Search for the cell housing the specified text and yield its (X, Y) center coordinate. 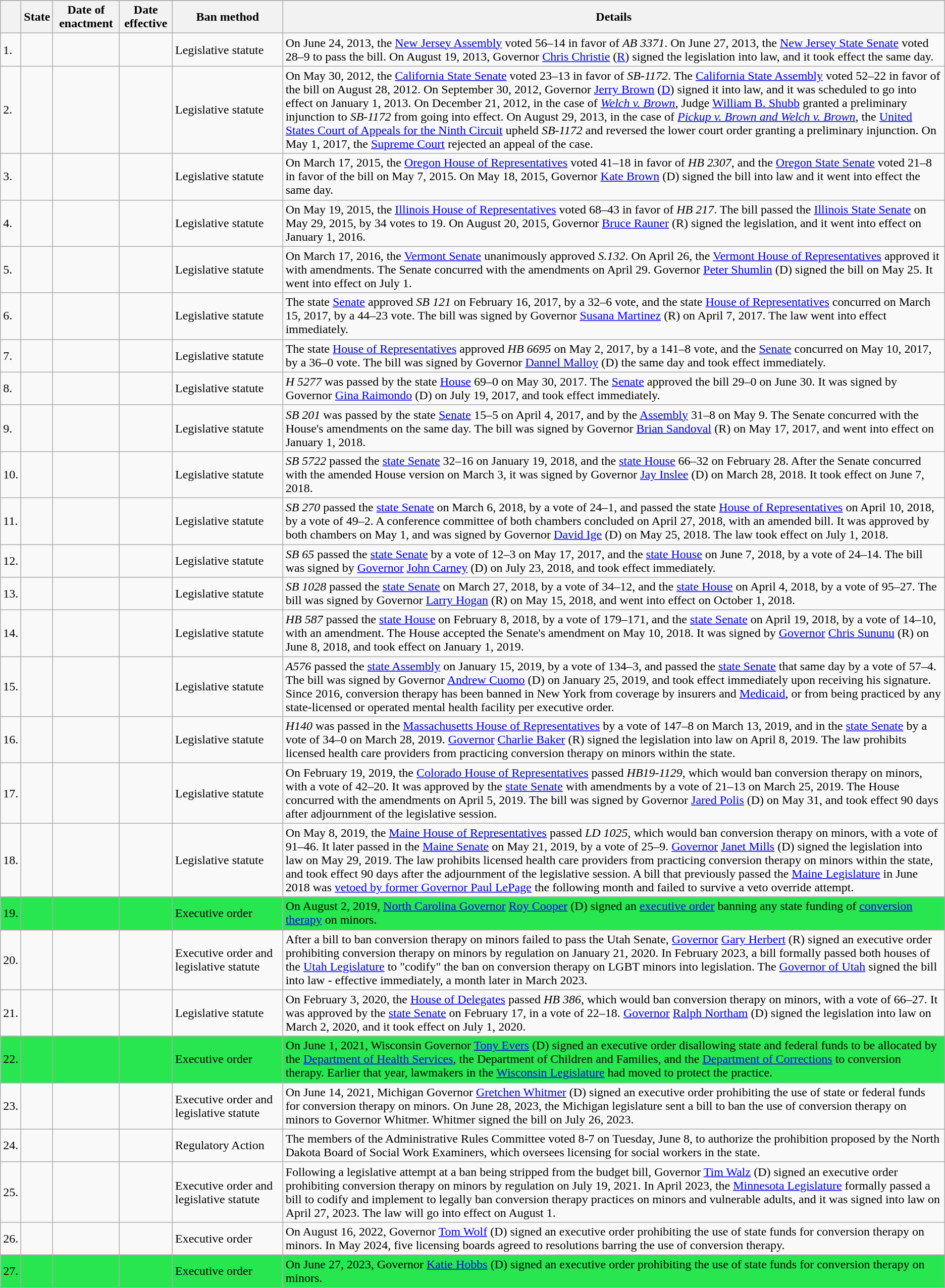
4. (11, 223)
17. (11, 793)
Ban method (228, 17)
26. (11, 1239)
19. (11, 914)
14. (11, 633)
13. (11, 594)
On August 2, 2019, North Carolina Governor Roy Cooper (D) signed an executive order banning any state funding of conversion therapy on minors. (614, 914)
21. (11, 1013)
8. (11, 389)
Date of enactment (86, 17)
20. (11, 960)
Details (614, 17)
9. (11, 428)
5. (11, 270)
15. (11, 686)
24. (11, 1146)
On June 27, 2023, Governor Katie Hobbs (D) signed an executive order prohibiting the use of state funds for conversion therapy on minors. (614, 1271)
27. (11, 1271)
3. (11, 177)
6. (11, 316)
12. (11, 560)
7. (11, 355)
23. (11, 1106)
18. (11, 860)
16. (11, 740)
25. (11, 1192)
10. (11, 474)
Regulatory Action (228, 1146)
22. (11, 1059)
State (37, 17)
1. (11, 49)
Date effective (145, 17)
2. (11, 110)
11. (11, 521)
